Detect which cell encompasses the target text, then output its [x, y] center coordinate. 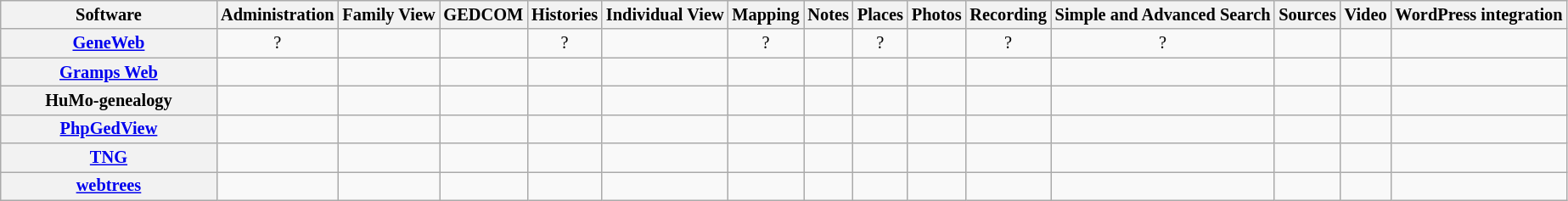
Gramps Web [109, 72]
webtrees [109, 186]
Mapping [766, 14]
TNG [109, 158]
Software [109, 14]
Family View [389, 14]
Administration [277, 14]
Simple and Advanced Search [1163, 14]
Individual View [665, 14]
PhpGedView [109, 129]
GeneWeb [109, 43]
GEDCOM [484, 14]
Notes [828, 14]
Histories [565, 14]
WordPress integration [1479, 14]
Photos [937, 14]
Video [1366, 14]
Recording [1008, 14]
Sources [1307, 14]
HuMo-genealogy [109, 100]
Places [880, 14]
